Pinpoint the cell where the given text exists, returning its [X, Y] midpoint coordinate. 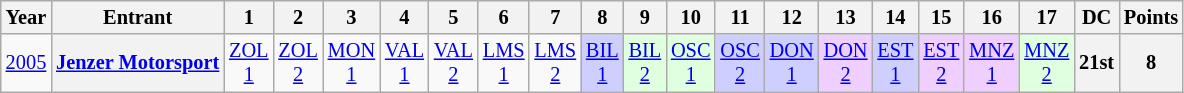
11 [740, 17]
9 [646, 17]
MNZ1 [992, 63]
15 [941, 17]
2005 [26, 63]
LMS1 [504, 63]
16 [992, 17]
ZOL1 [248, 63]
10 [690, 17]
LMS2 [555, 63]
DON1 [792, 63]
Jenzer Motorsport [138, 63]
12 [792, 17]
Year [26, 17]
7 [555, 17]
VAL2 [454, 63]
OSC1 [690, 63]
VAL1 [404, 63]
MON1 [352, 63]
EST2 [941, 63]
MNZ2 [1046, 63]
Points [1151, 17]
6 [504, 17]
DON2 [846, 63]
EST1 [895, 63]
DC [1096, 17]
3 [352, 17]
14 [895, 17]
17 [1046, 17]
5 [454, 17]
OSC2 [740, 63]
13 [846, 17]
BIL1 [602, 63]
Entrant [138, 17]
BIL2 [646, 63]
21st [1096, 63]
ZOL2 [298, 63]
1 [248, 17]
4 [404, 17]
2 [298, 17]
